Return [x, y] of the center of cell containing provided text 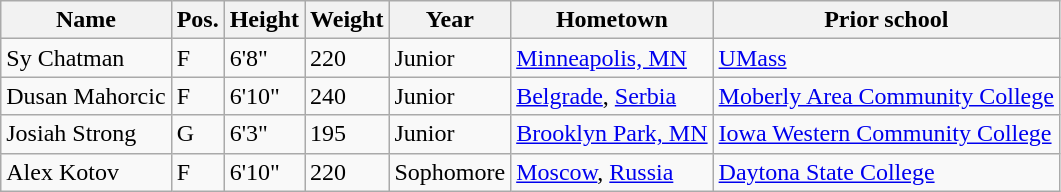
Sy Chatman [86, 58]
Moberly Area Community College [886, 96]
Moscow, Russia [612, 172]
195 [347, 134]
6'3" [264, 134]
Belgrade, Serbia [612, 96]
Minneapolis, MN [612, 58]
Daytona State College [886, 172]
Iowa Western Community College [886, 134]
Alex Kotov [86, 172]
G [198, 134]
Weight [347, 20]
240 [347, 96]
Name [86, 20]
Height [264, 20]
Sophomore [450, 172]
6'8" [264, 58]
UMass [886, 58]
Dusan Mahorcic [86, 96]
Brooklyn Park, MN [612, 134]
Hometown [612, 20]
Prior school [886, 20]
Year [450, 20]
Pos. [198, 20]
Josiah Strong [86, 134]
